Pinpoint the cell where the given text exists, returning its [X, Y] midpoint coordinate. 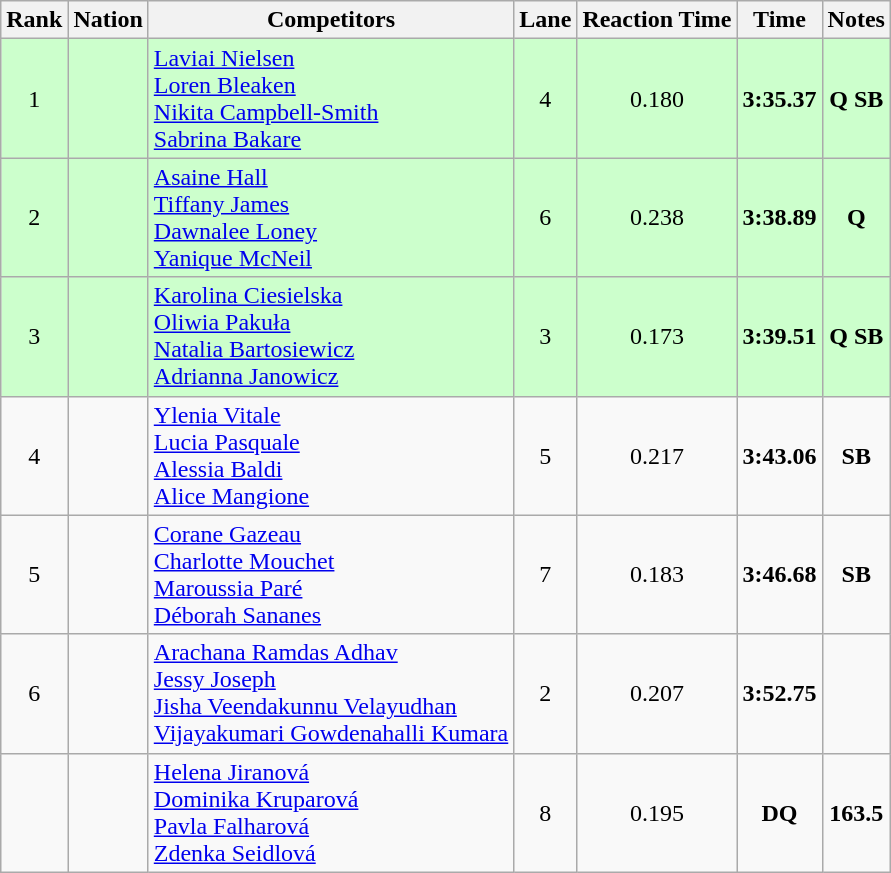
0.217 [657, 456]
Helena JiranováDominika KruparováPavla FalharováZdenka Seidlová [331, 812]
0.238 [657, 218]
Time [780, 20]
3:46.68 [780, 574]
Corane GazeauCharlotte MouchetMaroussia ParéDéborah Sananes [331, 574]
3:35.37 [780, 98]
Q [856, 218]
Notes [856, 20]
Asaine HallTiffany JamesDawnalee LoneyYanique McNeil [331, 218]
7 [546, 574]
1 [34, 98]
163.5 [856, 812]
Nation [108, 20]
3:38.89 [780, 218]
Laviai NielsenLoren BleakenNikita Campbell-SmithSabrina Bakare [331, 98]
8 [546, 812]
0.183 [657, 574]
3:39.51 [780, 336]
Lane [546, 20]
Rank [34, 20]
0.195 [657, 812]
Arachana Ramdas AdhavJessy JosephJisha Veendakunnu VelayudhanVijayakumari Gowdenahalli Kumara [331, 694]
DQ [780, 812]
0.180 [657, 98]
3:52.75 [780, 694]
0.173 [657, 336]
Competitors [331, 20]
3:43.06 [780, 456]
Ylenia VitaleLucia PasqualeAlessia BaldiAlice Mangione [331, 456]
0.207 [657, 694]
Reaction Time [657, 20]
Karolina CiesielskaOliwia PakułaNatalia BartosiewiczAdrianna Janowicz [331, 336]
